Identify which cell holds the provided text, then report its (x, y) central coordinate. 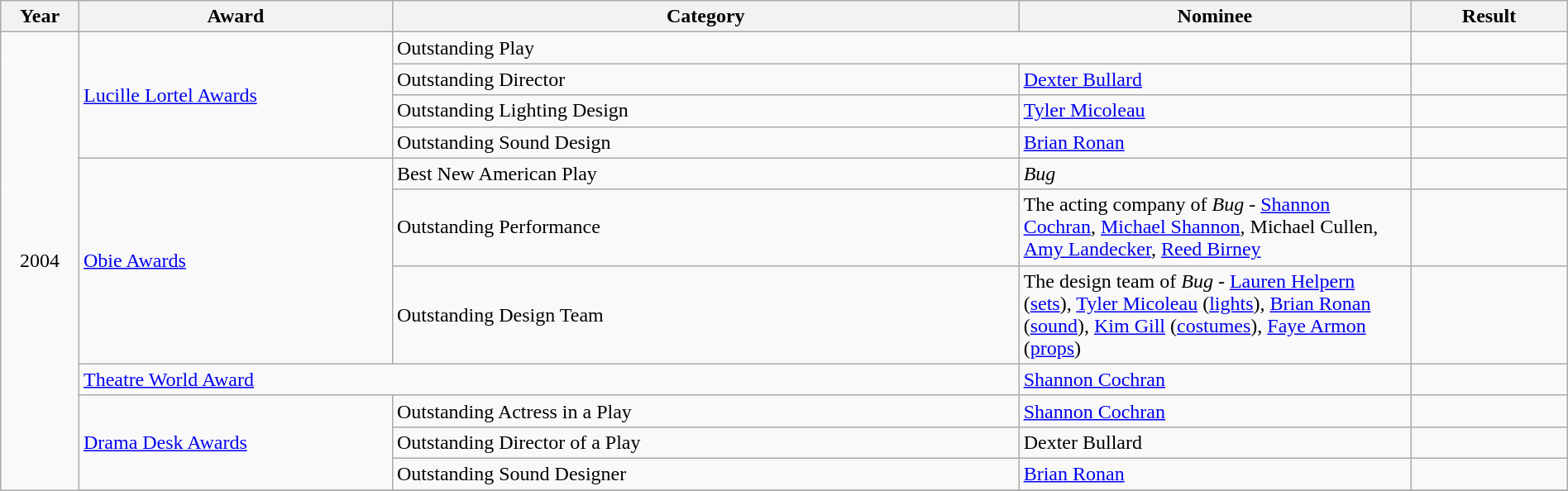
Award (235, 17)
Outstanding Design Team (705, 314)
Drama Desk Awards (235, 442)
2004 (40, 261)
Outstanding Sound Designer (705, 474)
The design team of Bug - Lauren Helpern (sets), Tyler Micoleau (lights), Brian Ronan (sound), Kim Gill (costumes), Faye Armon (props) (1215, 314)
Outstanding Play (901, 48)
Category (705, 17)
Outstanding Director of a Play (705, 442)
Theatre World Award (549, 379)
Outstanding Sound Design (705, 142)
Result (1489, 17)
Tyler Micoleau (1215, 111)
Outstanding Actress in a Play (705, 411)
Outstanding Lighting Design (705, 111)
Outstanding Performance (705, 227)
Lucille Lortel Awards (235, 95)
Nominee (1215, 17)
Obie Awards (235, 261)
Outstanding Director (705, 79)
Bug (1215, 174)
Year (40, 17)
The acting company of Bug - Shannon Cochran, Michael Shannon, Michael Cullen, Amy Landecker, Reed Birney (1215, 227)
Best New American Play (705, 174)
